Find where the given text appears and provide that cell's center as (x, y) coordinate. 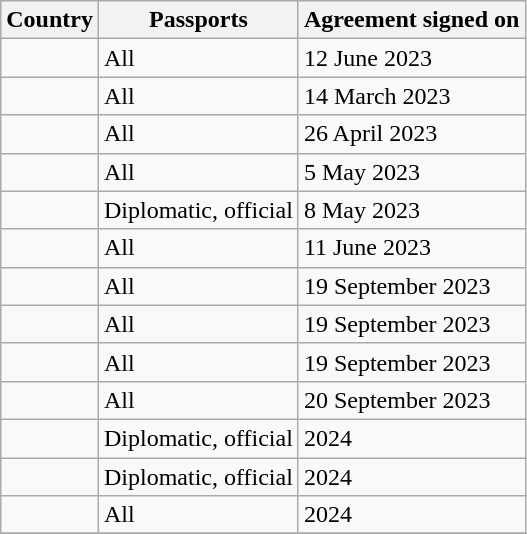
5 May 2023 (412, 172)
11 June 2023 (412, 248)
26 April 2023 (412, 134)
Passports (198, 20)
12 June 2023 (412, 58)
Country (50, 20)
Agreement signed on (412, 20)
20 September 2023 (412, 400)
8 May 2023 (412, 210)
14 March 2023 (412, 96)
